Extract the (x, y) coordinate from the center of the cell holding the provided text.  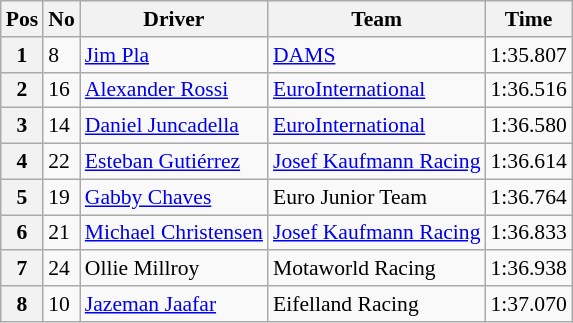
1:36.938 (529, 269)
5 (22, 197)
Eifelland Racing (377, 304)
1:36.833 (529, 233)
1 (22, 55)
Michael Christensen (174, 233)
16 (62, 90)
1:35.807 (529, 55)
Ollie Millroy (174, 269)
1:36.614 (529, 162)
1:36.516 (529, 90)
DAMS (377, 55)
Jim Pla (174, 55)
Motaworld Racing (377, 269)
24 (62, 269)
Alexander Rossi (174, 90)
Team (377, 19)
Euro Junior Team (377, 197)
Esteban Gutiérrez (174, 162)
22 (62, 162)
3 (22, 126)
1:36.764 (529, 197)
21 (62, 233)
1:37.070 (529, 304)
2 (22, 90)
6 (22, 233)
Gabby Chaves (174, 197)
Jazeman Jaafar (174, 304)
Time (529, 19)
Pos (22, 19)
7 (22, 269)
No (62, 19)
Daniel Juncadella (174, 126)
19 (62, 197)
14 (62, 126)
4 (22, 162)
Driver (174, 19)
10 (62, 304)
1:36.580 (529, 126)
